For the text-containing cell, return its midpoint in [x, y] coordinate format. 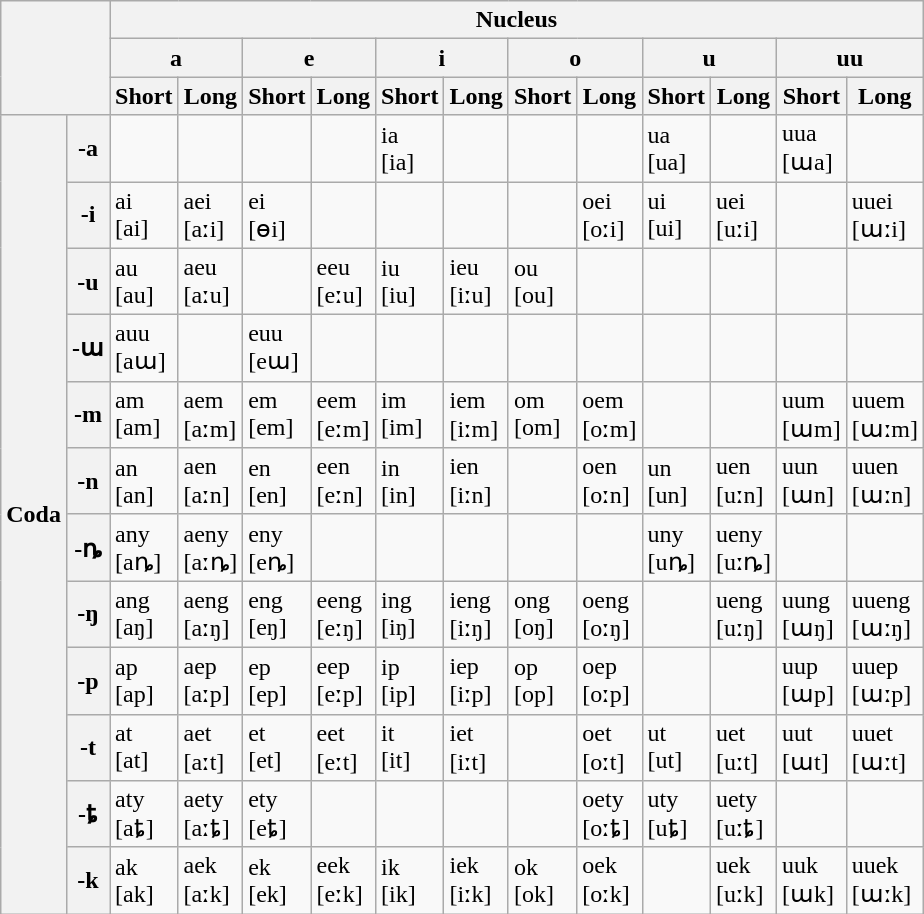
-ȵ [88, 548]
ik[ik] [410, 880]
ueny[uːȵ] [743, 548]
uet[uːt] [743, 748]
ep[ep] [277, 680]
e [310, 58]
-a [88, 148]
aem[aːm] [210, 414]
uun[ɯn] [811, 482]
any[aȵ] [144, 548]
oep[oːp] [610, 680]
-p [88, 680]
ueng[uːŋ] [743, 614]
eem[eːm] [343, 414]
at[at] [144, 748]
aeu[aːu] [210, 282]
uty[uȶ] [676, 814]
ok[ok] [542, 880]
uum[ɯm] [811, 414]
uueng[ɯːŋ] [884, 614]
ek[ek] [277, 880]
om[om] [542, 414]
-m [88, 414]
ei[ɵi] [277, 216]
-ɯ [88, 348]
ong[oŋ] [542, 614]
et[et] [277, 748]
iem[iːm] [476, 414]
oei[oːi] [610, 216]
aek[aːk] [210, 880]
-n [88, 482]
iet[iːt] [476, 748]
ieu[iːu] [476, 282]
oeng[oːŋ] [610, 614]
iep[iːp] [476, 680]
auu[aɯ] [144, 348]
oek[oːk] [610, 880]
uny[uȵ] [676, 548]
ieng[iːŋ] [476, 614]
iek[iːk] [476, 880]
eeng[eːŋ] [343, 614]
ing[iŋ] [410, 614]
ap[ap] [144, 680]
en[en] [277, 482]
op[op] [542, 680]
i [442, 58]
ou[ou] [542, 282]
-t [88, 748]
aety[aːȶ] [210, 814]
oen[oːn] [610, 482]
am[am] [144, 414]
uuk[ɯk] [811, 880]
Coda [34, 514]
oem[oːm] [610, 414]
Nucleus [517, 20]
-ŋ [88, 614]
-i [88, 216]
eny[eȵ] [277, 548]
aet[aːt] [210, 748]
uek[uːk] [743, 880]
uut[ɯt] [811, 748]
o [575, 58]
-u [88, 282]
aty[aȶ] [144, 814]
uuem[ɯːm] [884, 414]
au[au] [144, 282]
uety[uːȶ] [743, 814]
ien[iːn] [476, 482]
ut[ut] [676, 748]
aen[aːn] [210, 482]
a [176, 58]
ai[ai] [144, 216]
iu[iu] [410, 282]
euu[eɯ] [277, 348]
uen[uːn] [743, 482]
in[in] [410, 482]
ang[aŋ] [144, 614]
aeny[aːȵ] [210, 548]
ip[ip] [410, 680]
uei[uːi] [743, 216]
oet[oːt] [610, 748]
em[em] [277, 414]
it[it] [410, 748]
eep[eːp] [343, 680]
oety[oːȶ] [610, 814]
aeng[aːŋ] [210, 614]
u [709, 58]
uuep[ɯːp] [884, 680]
ak[ak] [144, 880]
uu [850, 58]
eet[eːt] [343, 748]
ua[ua] [676, 148]
uuek[ɯːk] [884, 880]
een[eːn] [343, 482]
im[im] [410, 414]
aep[aːp] [210, 680]
uup[ɯp] [811, 680]
aei[aːi] [210, 216]
uung[ɯŋ] [811, 614]
ia[ia] [410, 148]
ety[eȶ] [277, 814]
eng[eŋ] [277, 614]
-k [88, 880]
uuei[ɯːi] [884, 216]
uuen[ɯːn] [884, 482]
uua[ɯa] [811, 148]
un[un] [676, 482]
an[an] [144, 482]
eeu[eːu] [343, 282]
ui[ui] [676, 216]
eek[eːk] [343, 880]
uuet[ɯːt] [884, 748]
-ȶ [88, 814]
